Determine the (x, y) coordinate at the center of the cell enclosing the given text.  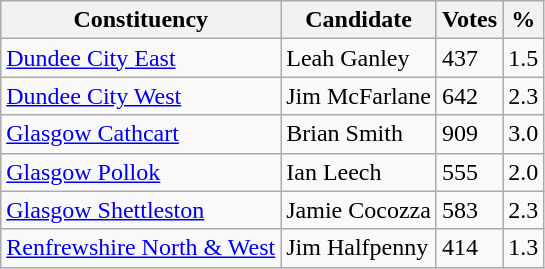
Jim Halfpenny (359, 248)
Dundee City West (141, 96)
414 (469, 248)
1.3 (524, 248)
909 (469, 134)
Votes (469, 20)
Brian Smith (359, 134)
583 (469, 210)
437 (469, 58)
Glasgow Cathcart (141, 134)
Renfrewshire North & West (141, 248)
Candidate (359, 20)
1.5 (524, 58)
Leah Ganley (359, 58)
% (524, 20)
2.0 (524, 172)
Glasgow Pollok (141, 172)
Dundee City East (141, 58)
Constituency (141, 20)
Jim McFarlane (359, 96)
555 (469, 172)
3.0 (524, 134)
642 (469, 96)
Ian Leech (359, 172)
Jamie Cocozza (359, 210)
Glasgow Shettleston (141, 210)
